For the text-containing cell, return its midpoint in (x, y) coordinate format. 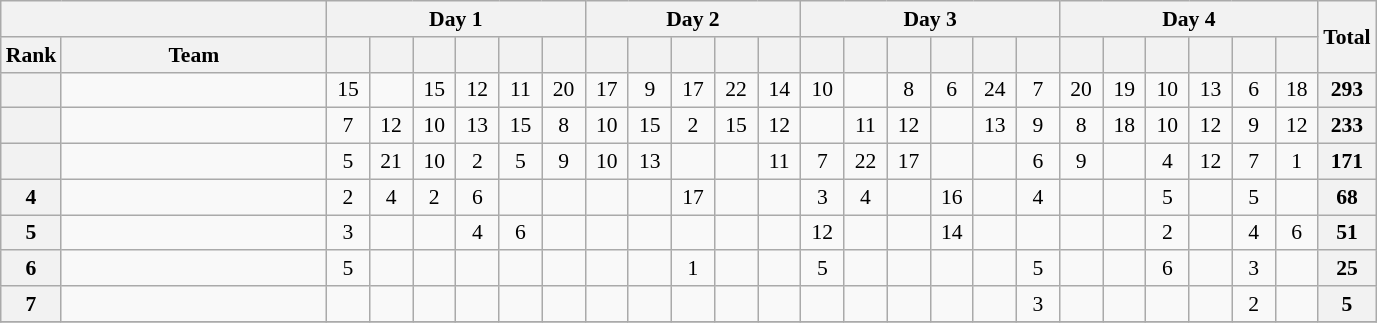
24 (994, 90)
Day 2 (693, 19)
21 (392, 162)
293 (1346, 90)
233 (1346, 126)
19 (1124, 90)
51 (1346, 233)
68 (1346, 197)
171 (1346, 162)
Day 3 (930, 19)
Rank (32, 55)
Team (194, 55)
25 (1346, 269)
Day 1 (456, 19)
Day 4 (1190, 19)
16 (952, 197)
Total (1346, 36)
